Find where the given text appears and provide that cell's center as (x, y) coordinate. 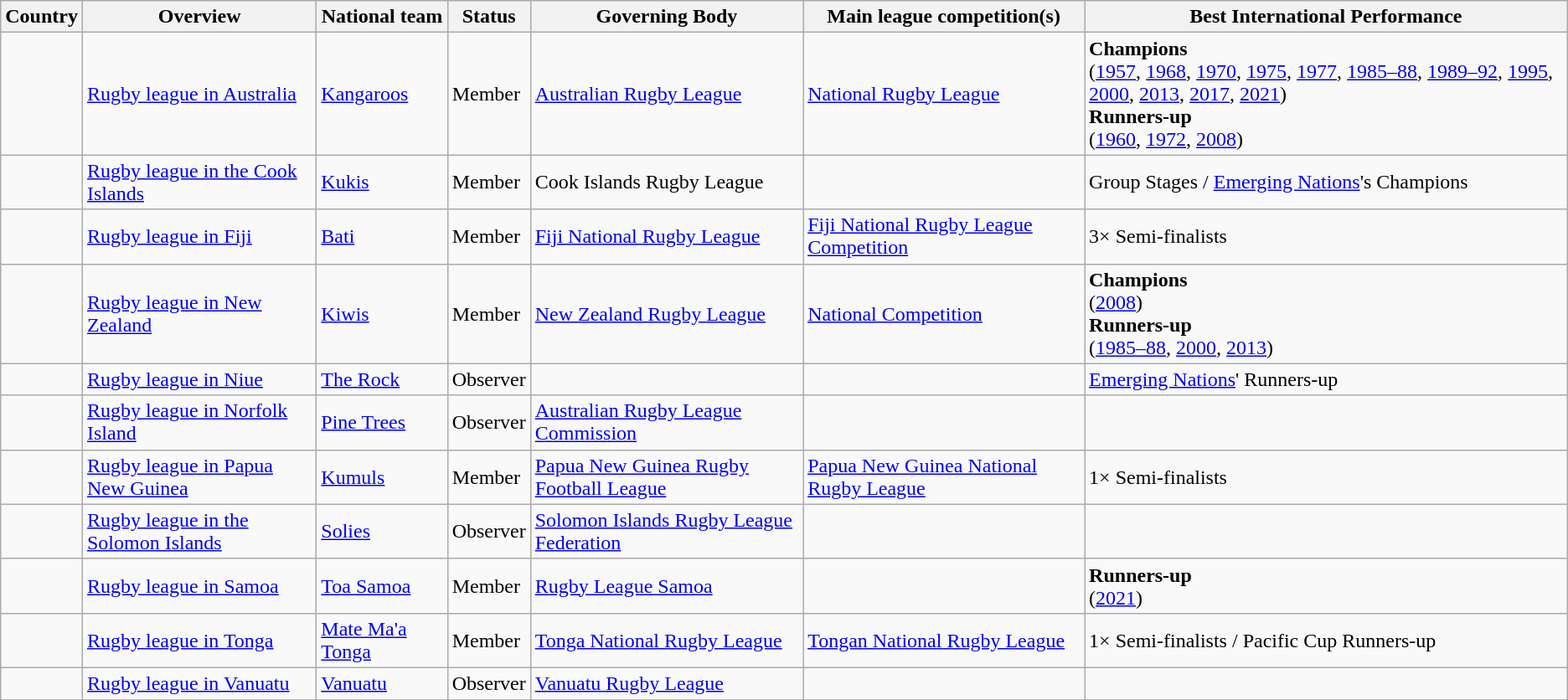
Governing Body (667, 17)
Rugby league in New Zealand (199, 313)
Tongan National Rugby League (944, 640)
Country (42, 17)
Fiji National Rugby League (667, 236)
Rugby league in Tonga (199, 640)
Rugby League Samoa (667, 586)
Kangaroos (382, 94)
Australian Rugby League Commission (667, 422)
New Zealand Rugby League (667, 313)
Main league competition(s) (944, 17)
Tonga National Rugby League (667, 640)
Rugby league in Norfolk Island (199, 422)
Bati (382, 236)
Group Stages / Emerging Nations's Champions (1327, 183)
Rugby league in Australia (199, 94)
Rugby league in Fiji (199, 236)
Australian Rugby League (667, 94)
National Competition (944, 313)
3× Semi-finalists (1327, 236)
National team (382, 17)
Rugby league in Samoa (199, 586)
Mate Ma'a Tonga (382, 640)
Best International Performance (1327, 17)
Cook Islands Rugby League (667, 183)
Kumuls (382, 477)
Fiji National Rugby League Competition (944, 236)
Status (489, 17)
Rugby league in the Solomon Islands (199, 531)
Vanuatu Rugby League (667, 683)
National Rugby League (944, 94)
Kiwis (382, 313)
Champions(2008)Runners-up(1985–88, 2000, 2013) (1327, 313)
Solies (382, 531)
Pine Trees (382, 422)
1× Semi-finalists / Pacific Cup Runners-up (1327, 640)
Rugby league in Vanuatu (199, 683)
Toa Samoa (382, 586)
Papua New Guinea Rugby Football League (667, 477)
Overview (199, 17)
Rugby league in the Cook Islands (199, 183)
1× Semi-finalists (1327, 477)
The Rock (382, 379)
Vanuatu (382, 683)
Rugby league in Niue (199, 379)
Solomon Islands Rugby League Federation (667, 531)
Kukis (382, 183)
Champions(1957, 1968, 1970, 1975, 1977, 1985–88, 1989–92, 1995, 2000, 2013, 2017, 2021)Runners-up(1960, 1972, 2008) (1327, 94)
Emerging Nations' Runners-up (1327, 379)
Runners-up(2021) (1327, 586)
Rugby league in Papua New Guinea (199, 477)
Papua New Guinea National Rugby League (944, 477)
